Pinpoint the cell where the given text exists, returning its [X, Y] midpoint coordinate. 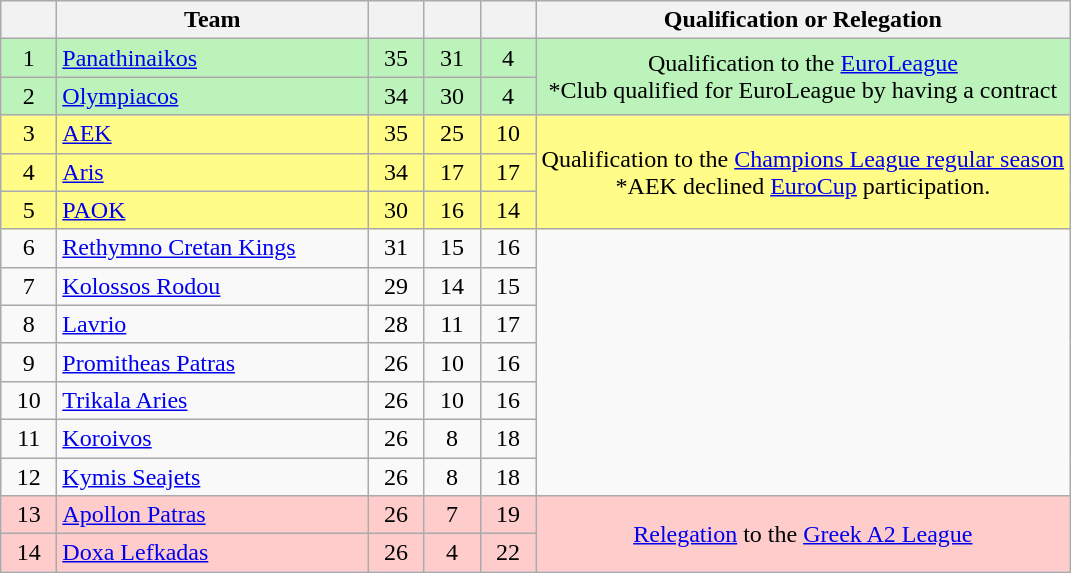
2 [29, 96]
6 [29, 248]
13 [29, 515]
Doxa Lefkadas [212, 553]
Lavrio [212, 324]
Relegation to the Greek A2 League [803, 534]
Kymis Seajets [212, 477]
Kolossos Rodou [212, 286]
25 [452, 134]
Koroivos [212, 438]
9 [29, 362]
5 [29, 210]
Apollon Patras [212, 515]
22 [508, 553]
PAOK [212, 210]
Panathinaikos [212, 58]
Trikala Aries [212, 400]
Olympiacos [212, 96]
12 [29, 477]
Qualification to the Champions League regular season*AEK declined EuroCup participation. [803, 172]
Qualification or Relegation [803, 20]
19 [508, 515]
AEK [212, 134]
1 [29, 58]
3 [29, 134]
Promitheas Patras [212, 362]
Rethymno Cretan Kings [212, 248]
Team [212, 20]
Qualification to the EuroLeague*Club qualified for EuroLeague by having a contract [803, 77]
29 [396, 286]
28 [396, 324]
Aris [212, 172]
